Locate the cell with the specified text and output its [X, Y] center coordinate. 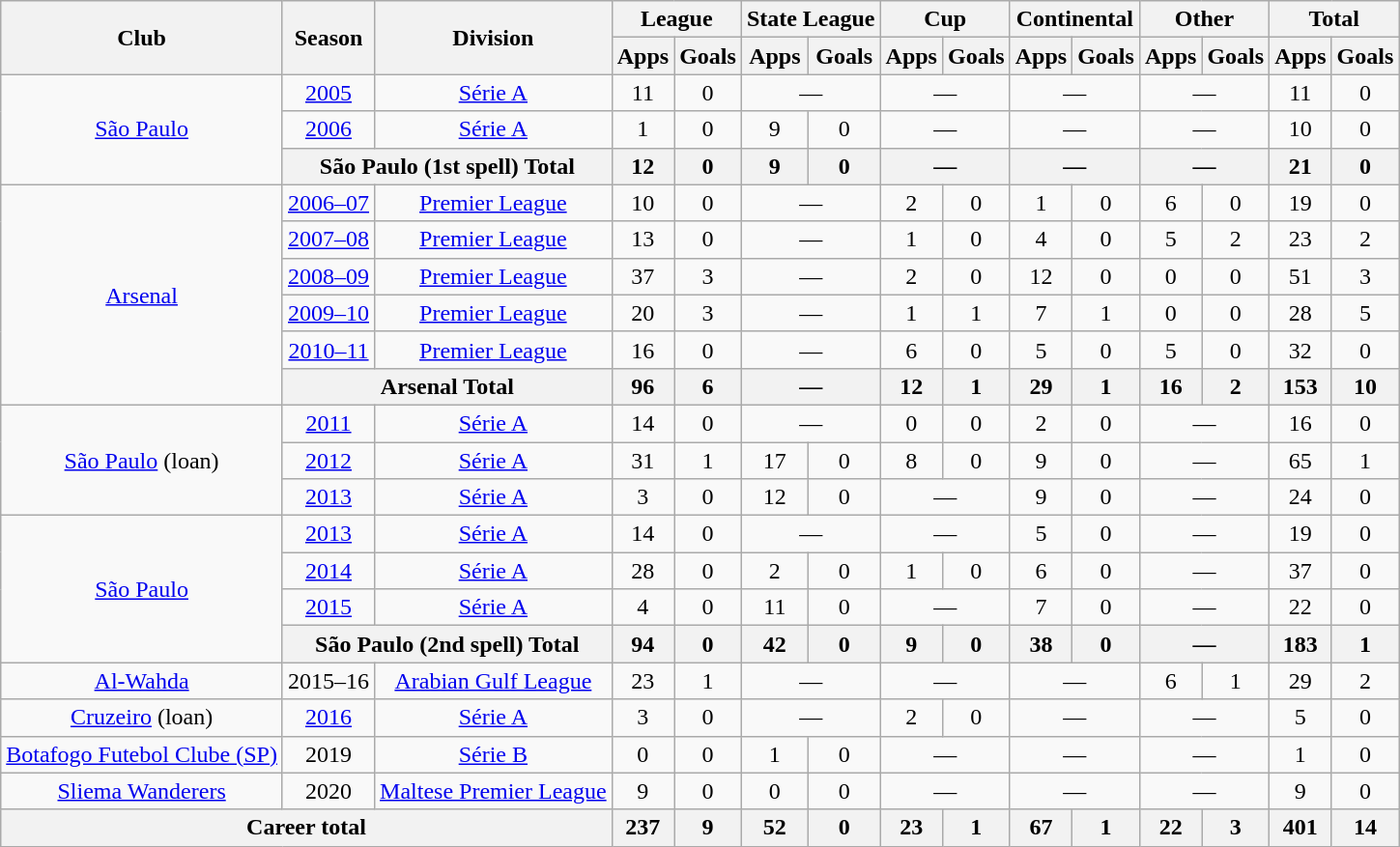
Arsenal Total [446, 386]
State League [811, 19]
52 [775, 828]
São Paulo (2nd spell) Total [446, 644]
2011 [329, 423]
8 [911, 461]
2006–07 [329, 203]
2005 [329, 93]
31 [643, 461]
2010–11 [329, 350]
153 [1300, 386]
Continental [1074, 19]
Sliema Wanderers [142, 791]
Série B [494, 754]
51 [1300, 276]
Club [142, 38]
20 [643, 313]
Arabian Gulf League [494, 681]
24 [1300, 497]
2007–08 [329, 240]
21 [1300, 166]
17 [775, 461]
Other [1204, 19]
13 [643, 240]
Career total [306, 828]
Division [494, 38]
São Paulo (loan) [142, 460]
Cup [945, 19]
2008–09 [329, 276]
183 [1300, 644]
2019 [329, 754]
São Paulo (1st spell) Total [446, 166]
32 [1300, 350]
Arsenal [142, 295]
401 [1300, 828]
42 [775, 644]
2014 [329, 571]
Maltese Premier League [494, 791]
2020 [329, 791]
237 [643, 828]
96 [643, 386]
2015–16 [329, 681]
2009–10 [329, 313]
65 [1300, 461]
Cruzeiro (loan) [142, 718]
38 [1041, 644]
94 [643, 644]
2006 [329, 129]
League [676, 19]
2012 [329, 461]
2016 [329, 718]
Al-Wahda [142, 681]
67 [1041, 828]
Total [1334, 19]
Botafogo Futebol Clube (SP) [142, 754]
Season [329, 38]
2015 [329, 607]
